Search for the cell housing the specified text and yield its (X, Y) center coordinate. 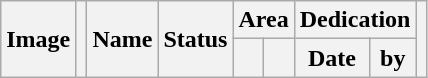
Status (196, 39)
Dedication (355, 20)
Date (332, 58)
Area (264, 20)
Image (38, 39)
by (393, 58)
Name (122, 39)
